Output the (x, y) coordinate of the center of the cell containing the given text.  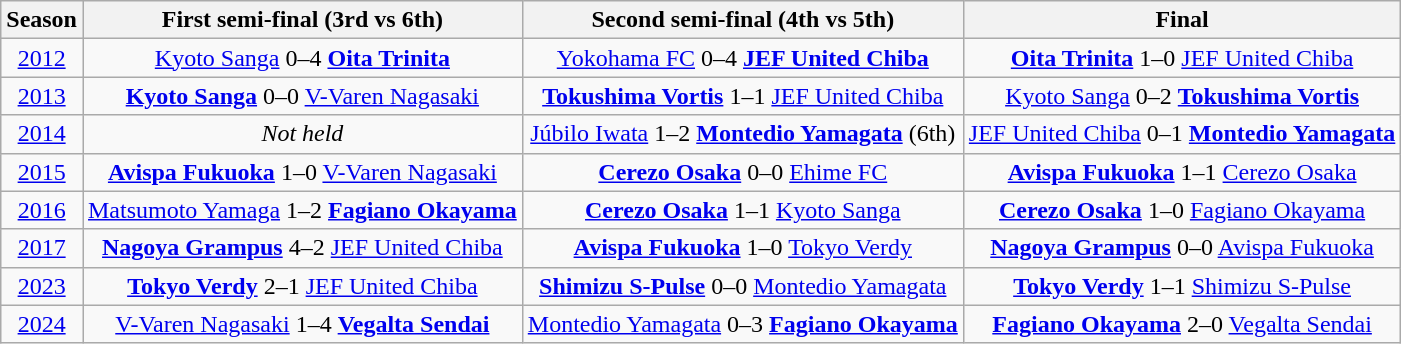
Tokyo Verdy 1–1 Shimizu S-Pulse (1182, 286)
Tokushima Vortis 1–1 JEF United Chiba (742, 96)
2015 (42, 172)
JEF United Chiba 0–1 Montedio Yamagata (1182, 134)
Not held (302, 134)
2014 (42, 134)
Kyoto Sanga 0–2 Tokushima Vortis (1182, 96)
Final (1182, 20)
Cerezo Osaka 1–1 Kyoto Sanga (742, 210)
Cerezo Osaka 0–0 Ehime FC (742, 172)
Montedio Yamagata 0–3 Fagiano Okayama (742, 324)
Cerezo Osaka 1–0 Fagiano Okayama (1182, 210)
2012 (42, 58)
Avispa Fukuoka 1–1 Cerezo Osaka (1182, 172)
2016 (42, 210)
Yokohama FC 0–4 JEF United Chiba (742, 58)
Shimizu S-Pulse 0–0 Montedio Yamagata (742, 286)
Nagoya Grampus 4–2 JEF United Chiba (302, 248)
Nagoya Grampus 0–0 Avispa Fukuoka (1182, 248)
First semi-final (3rd vs 6th) (302, 20)
Kyoto Sanga 0–4 Oita Trinita (302, 58)
Avispa Fukuoka 1–0 V-Varen Nagasaki (302, 172)
Season (42, 20)
Second semi-final (4th vs 5th) (742, 20)
Oita Trinita 1–0 JEF United Chiba (1182, 58)
Matsumoto Yamaga 1–2 Fagiano Okayama (302, 210)
Avispa Fukuoka 1–0 Tokyo Verdy (742, 248)
2013 (42, 96)
Kyoto Sanga 0–0 V-Varen Nagasaki (302, 96)
Júbilo Iwata 1–2 Montedio Yamagata (6th) (742, 134)
2023 (42, 286)
Fagiano Okayama 2–0 Vegalta Sendai (1182, 324)
Tokyo Verdy 2–1 JEF United Chiba (302, 286)
2024 (42, 324)
V-Varen Nagasaki 1–4 Vegalta Sendai (302, 324)
2017 (42, 248)
